Return the (x, y) coordinate for the center point of the cell that contains the specified text.  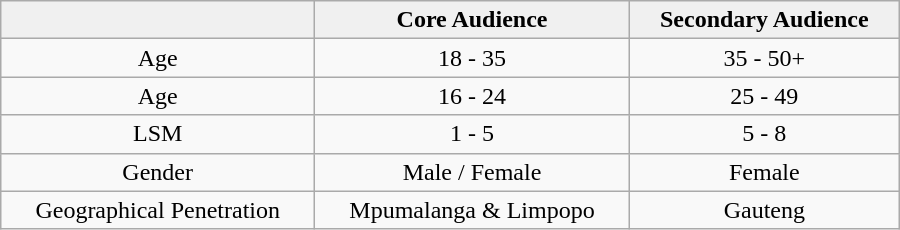
Secondary Audience (764, 20)
1 - 5 (472, 134)
Core Audience (472, 20)
Male / Female (472, 172)
16 - 24 (472, 96)
25 - 49 (764, 96)
LSM (158, 134)
Gauteng (764, 210)
18 - 35 (472, 58)
Mpumalanga & Limpopo (472, 210)
Gender (158, 172)
5 - 8 (764, 134)
Geographical Penetration (158, 210)
35 - 50+ (764, 58)
Female (764, 172)
